Pinpoint the cell where the given text exists, returning its (x, y) midpoint coordinate. 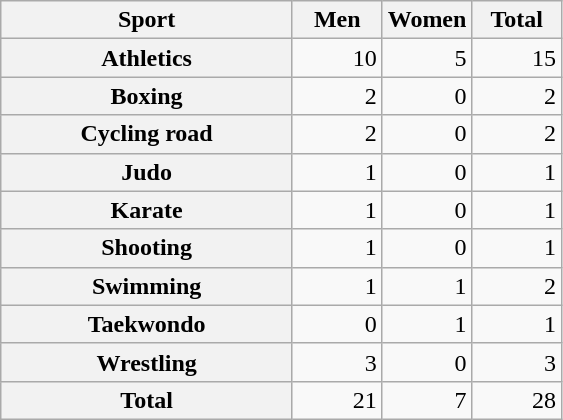
Judo (147, 172)
Athletics (147, 58)
Men (337, 20)
5 (427, 58)
10 (337, 58)
21 (337, 400)
Karate (147, 210)
Shooting (147, 248)
28 (517, 400)
Sport (147, 20)
Taekwondo (147, 324)
Boxing (147, 96)
Swimming (147, 286)
Cycling road (147, 134)
Women (427, 20)
7 (427, 400)
Wrestling (147, 362)
15 (517, 58)
